From the cell containing the given text, extract its center point as (x, y) coordinate. 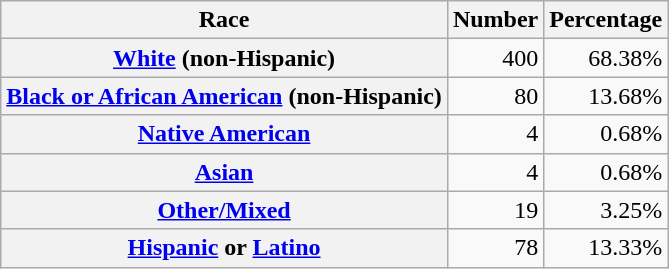
Native American (224, 134)
Other/Mixed (224, 210)
White (non-Hispanic) (224, 58)
Hispanic or Latino (224, 248)
Number (495, 20)
Percentage (606, 20)
13.68% (606, 96)
78 (495, 248)
68.38% (606, 58)
Black or African American (non-Hispanic) (224, 96)
400 (495, 58)
Race (224, 20)
Asian (224, 172)
13.33% (606, 248)
3.25% (606, 210)
80 (495, 96)
19 (495, 210)
